From the cell containing the given text, extract its center point as (x, y) coordinate. 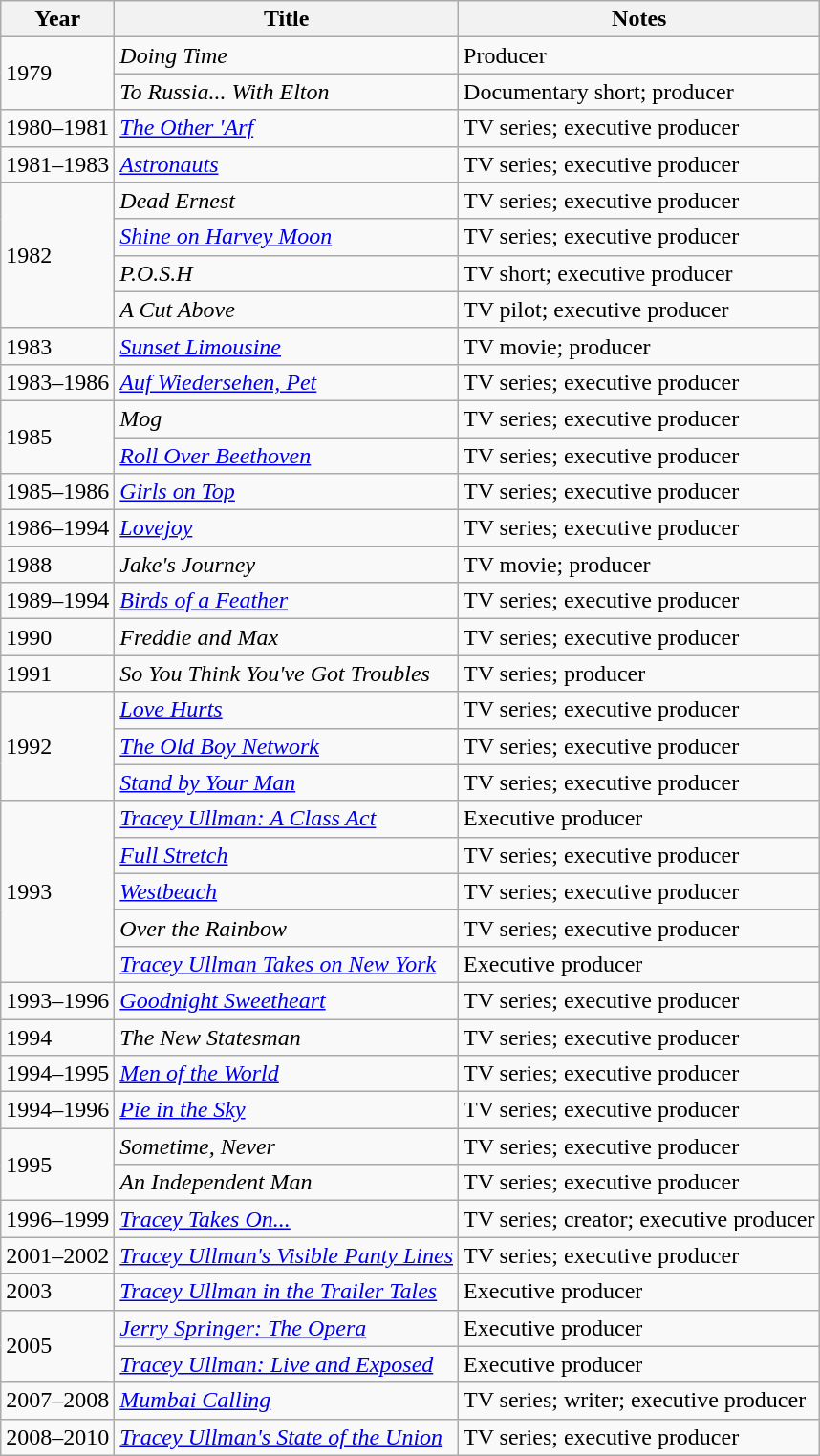
Over the Rainbow (287, 928)
Sunset Limousine (287, 346)
Love Hurts (287, 710)
Producer (639, 55)
Goodnight Sweetheart (287, 1000)
Tracey Ullman in the Trailer Tales (287, 1292)
1985–1986 (57, 492)
1996–1999 (57, 1219)
Freddie and Max (287, 637)
2003 (57, 1292)
1992 (57, 746)
1982 (57, 255)
1994 (57, 1037)
Notes (639, 19)
Pie in the Sky (287, 1110)
Astronauts (287, 164)
1983 (57, 346)
Roll Over Beethoven (287, 456)
Tracey Ullman Takes on New York (287, 964)
Girls on Top (287, 492)
1985 (57, 437)
2001–2002 (57, 1255)
2005 (57, 1346)
The New Statesman (287, 1037)
Title (287, 19)
Mog (287, 418)
TV series; producer (639, 674)
Full Stretch (287, 855)
2007–2008 (57, 1401)
P.O.S.H (287, 273)
Sometime, Never (287, 1146)
Mumbai Calling (287, 1401)
1990 (57, 637)
1979 (57, 74)
Tracey Ullman's Visible Panty Lines (287, 1255)
Tracey Takes On... (287, 1219)
Shine on Harvey Moon (287, 237)
Doing Time (287, 55)
Jake's Journey (287, 565)
Tracey Ullman: A Class Act (287, 819)
1994–1995 (57, 1074)
1983–1986 (57, 382)
1981–1983 (57, 164)
Birds of a Feather (287, 601)
Westbeach (287, 891)
TV pilot; executive producer (639, 310)
1994–1996 (57, 1110)
To Russia... With Elton (287, 92)
Jerry Springer: The Opera (287, 1328)
1991 (57, 674)
2008–2010 (57, 1437)
1993–1996 (57, 1000)
Year (57, 19)
TV short; executive producer (639, 273)
TV series; creator; executive producer (639, 1219)
So You Think You've Got Troubles (287, 674)
Documentary short; producer (639, 92)
1986–1994 (57, 528)
1993 (57, 891)
The Old Boy Network (287, 746)
Stand by Your Man (287, 782)
Auf Wiedersehen, Pet (287, 382)
Lovejoy (287, 528)
Men of the World (287, 1074)
Tracey Ullman: Live and Exposed (287, 1364)
1980–1981 (57, 128)
Dead Ernest (287, 201)
1988 (57, 565)
1995 (57, 1165)
TV series; writer; executive producer (639, 1401)
1989–1994 (57, 601)
Tracey Ullman's State of the Union (287, 1437)
The Other 'Arf (287, 128)
An Independent Man (287, 1183)
A Cut Above (287, 310)
